Return the [x, y] coordinate for the center point of the cell that contains the specified text.  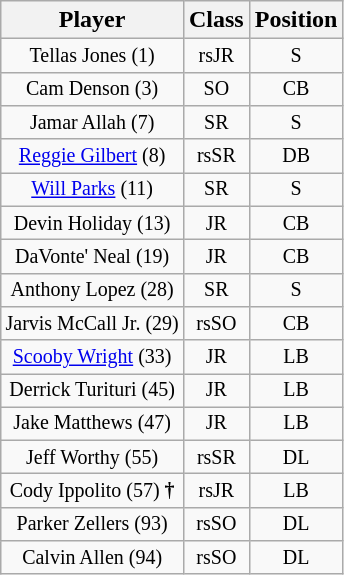
Cody Ippolito (57) † [92, 490]
Calvin Allen (94) [92, 558]
Scooby Wright (33) [92, 356]
Jeff Worthy (55) [92, 456]
Derrick Turituri (45) [92, 390]
Jake Matthews (47) [92, 424]
Anthony Lopez (28) [92, 290]
Devin Holiday (13) [92, 222]
Parker Zellers (93) [92, 524]
Class [216, 20]
Jarvis McCall Jr. (29) [92, 324]
DaVonte' Neal (19) [92, 256]
DB [296, 156]
Cam Denson (3) [92, 88]
Reggie Gilbert (8) [92, 156]
Player [92, 20]
Tellas Jones (1) [92, 56]
Position [296, 20]
Jamar Allah (7) [92, 122]
SO [216, 88]
Will Parks (11) [92, 190]
